Identify which cell holds the provided text, then report its (x, y) central coordinate. 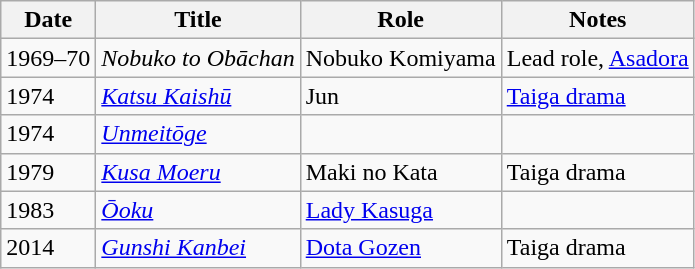
Unmeitōge (198, 134)
Title (198, 20)
1983 (48, 210)
Ōoku (198, 210)
Maki no Kata (400, 172)
Jun (400, 96)
Kusa Moeru (198, 172)
1969–70 (48, 58)
Gunshi Kanbei (198, 248)
Katsu Kaishū (198, 96)
Role (400, 20)
Lady Kasuga (400, 210)
Nobuko to Obāchan (198, 58)
2014 (48, 248)
1979 (48, 172)
Date (48, 20)
Nobuko Komiyama (400, 58)
Lead role, Asadora (598, 58)
Notes (598, 20)
Dota Gozen (400, 248)
